Identify which cell holds the provided text, then report its [X, Y] central coordinate. 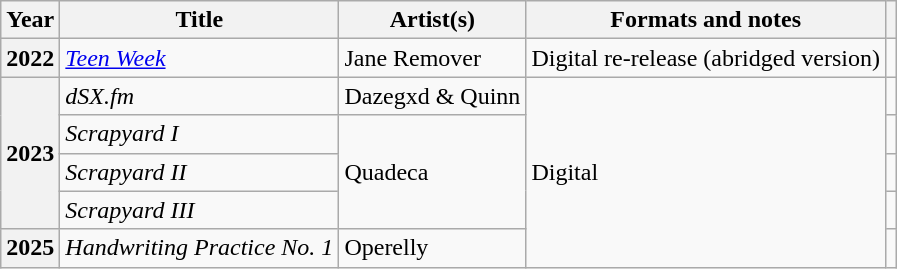
Formats and notes [706, 20]
Jane Remover [432, 58]
Scrapyard II [200, 172]
2023 [30, 153]
Handwriting Practice No. 1 [200, 248]
Quadeca [432, 172]
dSX.fm [200, 96]
Scrapyard I [200, 134]
Digital re-release (abridged version) [706, 58]
Artist(s) [432, 20]
Scrapyard III [200, 210]
Digital [706, 172]
Teen Week [200, 58]
Title [200, 20]
Dazegxd & Quinn [432, 96]
2025 [30, 248]
Operelly [432, 248]
Year [30, 20]
2022 [30, 58]
